Detect which cell encompasses the target text, then output its [X, Y] center coordinate. 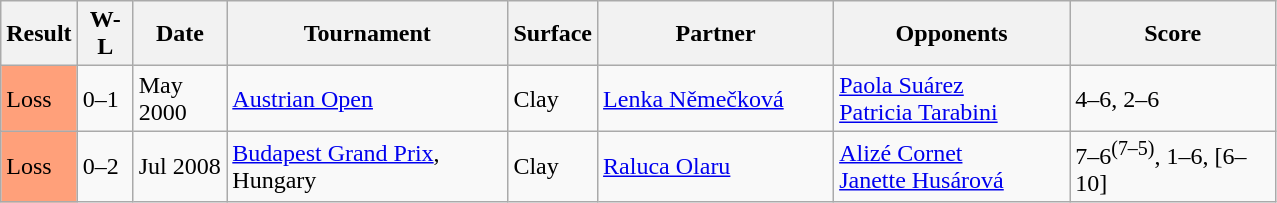
Surface [553, 34]
Lenka Němečková [716, 98]
4–6, 2–6 [1173, 98]
0–2 [105, 167]
Opponents [952, 34]
Score [1173, 34]
Tournament [368, 34]
Jul 2008 [180, 167]
0–1 [105, 98]
Alizé Cornet Janette Husárová [952, 167]
Date [180, 34]
Result [39, 34]
May 2000 [180, 98]
7–6(7–5), 1–6, [6–10] [1173, 167]
Partner [716, 34]
Raluca Olaru [716, 167]
Paola Suárez Patricia Tarabini [952, 98]
Austrian Open [368, 98]
W-L [105, 34]
Budapest Grand Prix, Hungary [368, 167]
